Pinpoint the cell where the given text exists, returning its (x, y) midpoint coordinate. 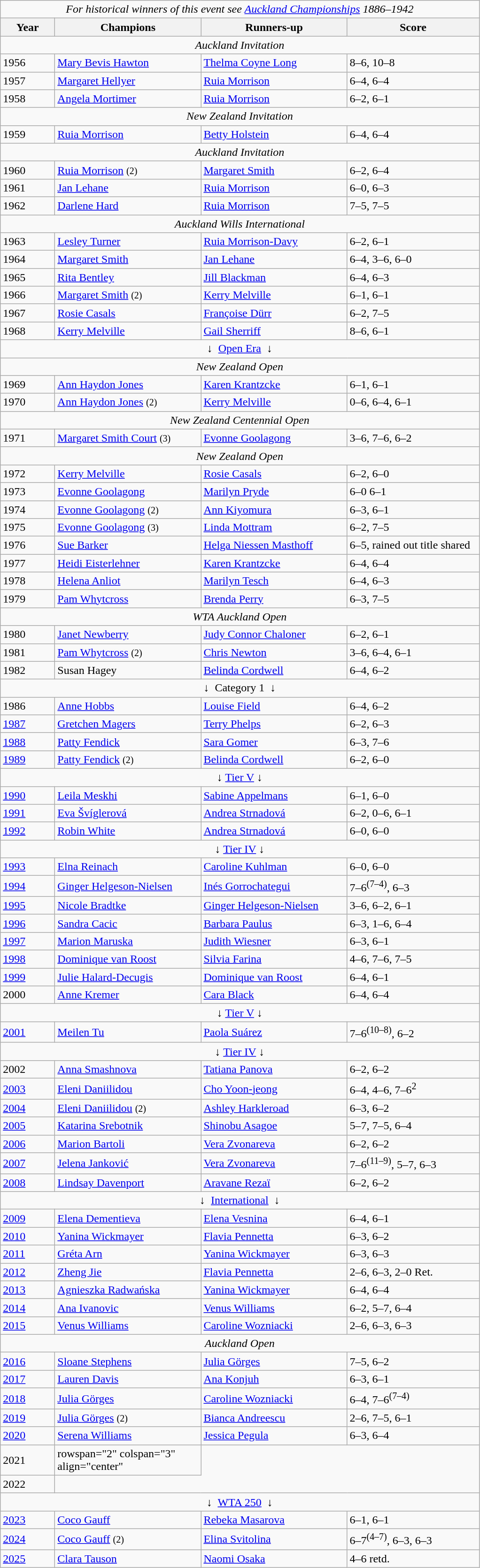
4–6, 7–6, 7–5 (413, 959)
Champions (128, 27)
1982 (28, 670)
Marion Maruska (128, 941)
6–3, 6–3 (413, 1254)
1974 (28, 509)
Marilyn Tesch (274, 581)
1988 (28, 742)
Coco Gauff (128, 1520)
6–2, 6–3 (413, 724)
1975 (28, 528)
Rita Bentley (128, 277)
3–6, 7–6, 6–2 (413, 438)
Margaret Smith (2) (128, 295)
1973 (28, 491)
2000 (28, 995)
2012 (28, 1272)
Score (413, 27)
2005 (28, 1126)
2018 (28, 1399)
1965 (28, 277)
Anna Smashnova (128, 1069)
2023 (28, 1520)
Jill Blackman (274, 277)
6–3, 7–6 (413, 742)
Aravane Rezaï (274, 1183)
5–7, 7–5, 6–4 (413, 1126)
2014 (28, 1308)
Silvia Farina (274, 959)
Tatiana Panova (274, 1069)
Caroline Kuhlman (274, 867)
Katarina Srebotnik (128, 1126)
Ruia Morrison (2) (128, 170)
Elena Dementieva (128, 1218)
2004 (28, 1108)
Anne Kremer (128, 995)
Pam Whytcross (2) (128, 652)
Bianca Andreescu (274, 1418)
Ruia Morrison-Davy (274, 242)
Gail Sherriff (274, 331)
Lauren Davis (128, 1379)
Brenda Perry (274, 599)
Leila Meskhi (128, 795)
1964 (28, 260)
1957 (28, 81)
3–6, 6–4, 6–1 (413, 652)
Ana Konjuh (274, 1379)
8–6, 6–1 (413, 331)
1967 (28, 313)
7–5, 6–2 (413, 1361)
6–1, 6–0 (413, 795)
1990 (28, 795)
Sue Barker (128, 545)
2021 (28, 1460)
Darlene Hard (128, 206)
1989 (28, 759)
Judith Wiesner (274, 941)
Ann Haydon Jones (128, 384)
7–6(11–9), 5–7, 6–3 (413, 1163)
2–6, 7–5, 6–1 (413, 1418)
Meilen Tu (128, 1033)
6–2, 5–7, 6–4 (413, 1308)
2008 (28, 1183)
2–6, 6–3, 6–3 (413, 1325)
Margaret Hellyer (128, 81)
Elina Svitolina (274, 1539)
Judy Connor Chaloner (274, 635)
2019 (28, 1418)
Shinobu Asagoe (274, 1126)
Serena Williams (128, 1436)
1962 (28, 206)
1995 (28, 905)
rowspan="2" colspan="3" align="center" (128, 1460)
↓ WTA 250 ↓ (240, 1502)
2024 (28, 1539)
6–2, 6–4 (413, 170)
Betty Holstein (274, 134)
Janet Newberry (128, 635)
Ashley Harkleroad (274, 1108)
Margaret Smith Court (3) (128, 438)
Marion Bartoli (128, 1144)
1963 (28, 242)
1976 (28, 545)
2016 (28, 1361)
Linda Mottram (274, 528)
↓ Category 1 ↓ (240, 688)
Gréta Arn (128, 1254)
2002 (28, 1069)
6–0 6–1 (413, 491)
7–5, 7–5 (413, 206)
2020 (28, 1436)
Robin White (128, 831)
Elena Vesnina (274, 1218)
Mary Bevis Hawton (128, 63)
Year (28, 27)
Anne Hobbs (128, 706)
1987 (28, 724)
2006 (28, 1144)
Nicole Bradtke (128, 905)
Cho Yoon-jeong (274, 1089)
Helena Anliot (128, 581)
Julie Halard-Decugis (128, 977)
2009 (28, 1218)
Marilyn Pryde (274, 491)
Jelena Janković (128, 1163)
Terry Phelps (274, 724)
3–6, 6–2, 6–1 (413, 905)
2015 (28, 1325)
1956 (28, 63)
Rebeka Masarova (274, 1520)
Heidi Eisterlehner (128, 563)
Lesley Turner (128, 242)
6–7(4–7), 6–3, 6–3 (413, 1539)
Zheng Jie (128, 1272)
Inés Gorrochategui (274, 886)
Eva Švíglerová (128, 813)
8–6, 10–8 (413, 63)
1981 (28, 652)
1970 (28, 402)
2011 (28, 1254)
Sara Gomer (274, 742)
2–6, 6–3, 2–0 Ret. (413, 1272)
Clara Tauson (128, 1559)
6–3, 6–4 (413, 1436)
6–2, 0–6, 6–1 (413, 813)
Chris Newton (274, 652)
1966 (28, 295)
Susan Hagey (128, 670)
Agnieszka Radwańska (128, 1290)
Gretchen Magers (128, 724)
Sloane Stephens (128, 1361)
Patty Fendick (2) (128, 759)
Pam Whytcross (128, 599)
1998 (28, 959)
1997 (28, 941)
1992 (28, 831)
Ann Haydon Jones (2) (128, 402)
Françoise Dürr (274, 313)
New Zealand Centennial Open (240, 420)
1980 (28, 635)
1969 (28, 384)
Barbara Paulus (274, 923)
1991 (28, 813)
Patty Fendick (128, 742)
1958 (28, 99)
6–3, 7–5 (413, 599)
7–6(10–8), 6–2 (413, 1033)
Evonne Goolagong (2) (128, 509)
2017 (28, 1379)
Julia Görges (2) (128, 1418)
2003 (28, 1089)
1961 (28, 188)
1978 (28, 581)
6–4, 3–6, 6–0 (413, 260)
↓ Open Era ↓ (240, 349)
Naomi Osaka (274, 1559)
Lindsay Davenport (128, 1183)
Louise Field (274, 706)
For historical winners of this event see Auckland Championships 1886–1942 (240, 9)
1972 (28, 474)
WTA Auckland Open (240, 617)
2025 (28, 1559)
Jessica Pegula (274, 1436)
2013 (28, 1290)
2007 (28, 1163)
Ann Kiyomura (274, 509)
6–4, 7–6(7–4) (413, 1399)
1994 (28, 886)
New Zealand Invitation (240, 116)
Evonne Goolagong (3) (128, 528)
1999 (28, 977)
1971 (28, 438)
2022 (28, 1484)
6–3, 1–6, 6–4 (413, 923)
7–6(7–4), 6–3 (413, 886)
Runners-up (274, 27)
1979 (28, 599)
Auckland Wills International (240, 224)
Sabine Appelmans (274, 795)
0–6, 6–4, 6–1 (413, 402)
1993 (28, 867)
Elna Reinach (128, 867)
Eleni Daniilidou (128, 1089)
1959 (28, 134)
1977 (28, 563)
6–0, 6–3 (413, 188)
Angela Mortimer (128, 99)
4–6 retd. (413, 1559)
1996 (28, 923)
Cara Black (274, 995)
6–4, 4–6, 7–62 (413, 1089)
2001 (28, 1033)
Thelma Coyne Long (274, 63)
6–5, rained out title shared (413, 545)
1986 (28, 706)
1968 (28, 331)
Helga Niessen Masthoff (274, 545)
↓ International ↓ (240, 1201)
1960 (28, 170)
Ana Ivanovic (128, 1308)
Auckland Open (240, 1343)
Sandra Cacic (128, 923)
2010 (28, 1236)
Paola Suárez (274, 1033)
Eleni Daniilidou (2) (128, 1108)
Coco Gauff (2) (128, 1539)
